Output the [X, Y] coordinate of the center of the cell containing the given text.  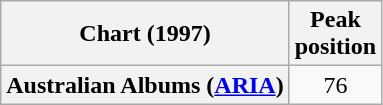
Australian Albums (ARIA) [145, 85]
Peakposition [335, 34]
76 [335, 85]
Chart (1997) [145, 34]
